Determine the [X, Y] coordinate at the center of the cell enclosing the given text.  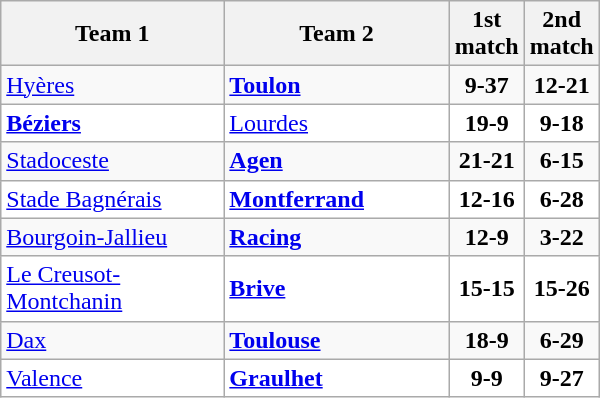
18-9 [486, 340]
12-21 [562, 85]
6-29 [562, 340]
15-26 [562, 288]
Montferrand [336, 199]
Stade Bagnérais [112, 199]
21-21 [486, 161]
Racing [336, 237]
Hyères [112, 85]
Agen [336, 161]
Team 2 [336, 34]
15-15 [486, 288]
3-22 [562, 237]
2nd match [562, 34]
Stadoceste [112, 161]
9-18 [562, 123]
Béziers [112, 123]
Valence [112, 378]
9-9 [486, 378]
1st match [486, 34]
6-15 [562, 161]
Toulon [336, 85]
9-27 [562, 378]
19-9 [486, 123]
Graulhet [336, 378]
6-28 [562, 199]
Lourdes [336, 123]
9-37 [486, 85]
Le Creusot-Montchanin [112, 288]
Team 1 [112, 34]
12-16 [486, 199]
Dax [112, 340]
Brive [336, 288]
Bourgoin-Jallieu [112, 237]
12-9 [486, 237]
Toulouse [336, 340]
